Return [x, y] of the center of cell containing provided text 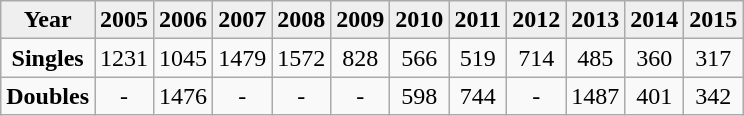
2012 [536, 20]
317 [714, 58]
2006 [184, 20]
519 [478, 58]
342 [714, 96]
485 [596, 58]
1487 [596, 96]
2009 [360, 20]
2011 [478, 20]
566 [420, 58]
2005 [124, 20]
2008 [302, 20]
401 [654, 96]
1572 [302, 58]
1045 [184, 58]
Doubles [48, 96]
360 [654, 58]
1476 [184, 96]
714 [536, 58]
598 [420, 96]
828 [360, 58]
2010 [420, 20]
1479 [242, 58]
744 [478, 96]
2015 [714, 20]
2014 [654, 20]
Year [48, 20]
1231 [124, 58]
2013 [596, 20]
Singles [48, 58]
2007 [242, 20]
